From the cell containing the given text, extract its center point as [X, Y] coordinate. 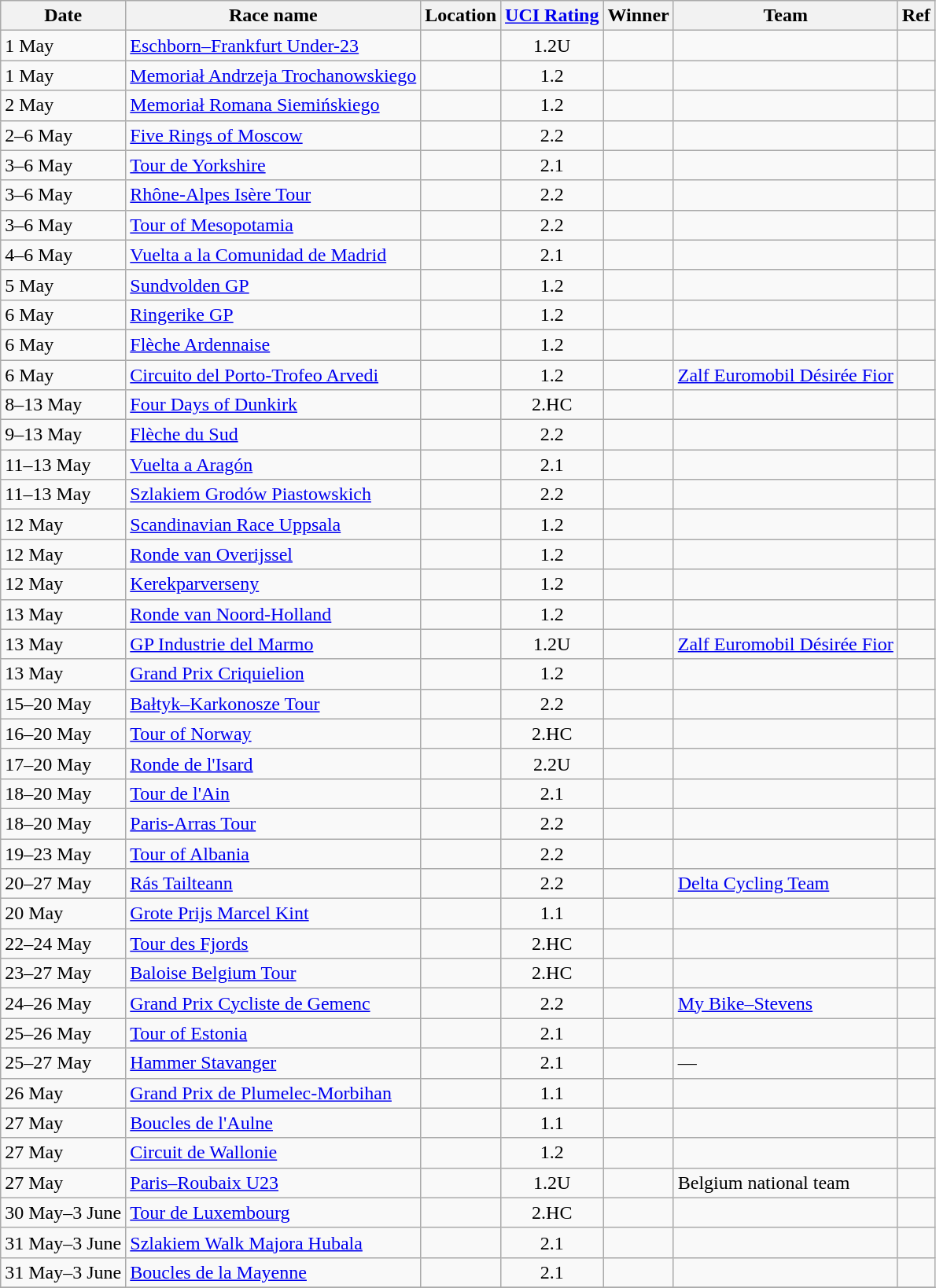
Tour of Mesopotamia [274, 225]
Tour de Luxembourg [274, 1213]
22–24 May [63, 944]
Eschborn–Frankfurt Under-23 [274, 46]
17–20 May [63, 764]
Ronde de l'Isard [274, 764]
My Bike–Stevens [785, 1003]
Grand Prix Cycliste de Gemenc [274, 1003]
Tour de l'Ain [274, 793]
Boucles de l'Aulne [274, 1123]
2–6 May [63, 135]
23–27 May [63, 973]
4–6 May [63, 255]
Kerekparverseny [274, 584]
Tour of Estonia [274, 1033]
Race name [274, 16]
Delta Cycling Team [785, 884]
Memoriał Romana Siemińskiego [274, 105]
Tour of Norway [274, 734]
Hammer Stavanger [274, 1063]
Grand Prix de Plumelec-Morbihan [274, 1093]
Team [785, 16]
2.2U [552, 764]
Tour de Yorkshire [274, 165]
Four Days of Dunkirk [274, 405]
Scandinavian Race Uppsala [274, 524]
Bałtyk–Karkonosze Tour [274, 704]
Szlakiem Grodów Piastowskich [274, 495]
9–13 May [63, 435]
UCI Rating [552, 16]
Vuelta a la Comunidad de Madrid [274, 255]
Rás Tailteann [274, 884]
Tour of Albania [274, 853]
GP Industrie del Marmo [274, 644]
Ronde van Overijssel [274, 554]
Winner [639, 16]
Rhône-Alpes Isère Tour [274, 195]
Flèche Ardennaise [274, 344]
Location [461, 16]
Memoriał Andrzeja Trochanowskiego [274, 75]
16–20 May [63, 734]
Date [63, 16]
5 May [63, 285]
15–20 May [63, 704]
8–13 May [63, 405]
20–27 May [63, 884]
Grand Prix Criquielion [274, 674]
20 May [63, 914]
Sundvolden GP [274, 285]
Five Rings of Moscow [274, 135]
Paris–Roubaix U23 [274, 1183]
30 May–3 June [63, 1213]
Vuelta a Aragón [274, 465]
Flèche du Sud [274, 435]
Boucles de la Mayenne [274, 1272]
26 May [63, 1093]
24–26 May [63, 1003]
Paris-Arras Tour [274, 823]
Grote Prijs Marcel Kint [274, 914]
Circuito del Porto-Trofeo Arvedi [274, 375]
Ringerike GP [274, 315]
Ref [916, 16]
Circuit de Wallonie [274, 1153]
25–26 May [63, 1033]
Tour des Fjords [274, 944]
Belgium national team [785, 1183]
Baloise Belgium Tour [274, 973]
— [785, 1063]
Szlakiem Walk Majora Hubala [274, 1242]
19–23 May [63, 853]
2 May [63, 105]
25–27 May [63, 1063]
Ronde van Noord-Holland [274, 614]
